For the text-containing cell, return its midpoint in [x, y] coordinate format. 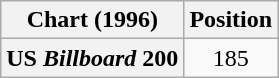
Chart (1996) [92, 20]
185 [231, 58]
US Billboard 200 [92, 58]
Position [231, 20]
